Identify which cell holds the provided text, then report its (x, y) central coordinate. 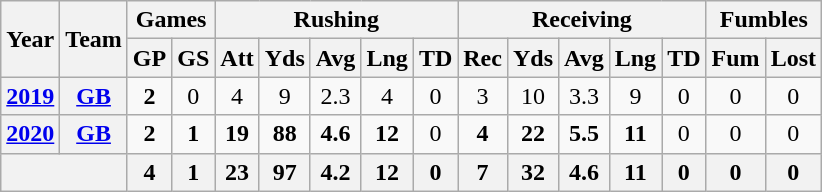
22 (532, 134)
2019 (30, 96)
GP (149, 58)
3 (483, 96)
Games (170, 20)
88 (284, 134)
97 (284, 172)
2020 (30, 134)
4.2 (336, 172)
Receiving (582, 20)
23 (237, 172)
Rushing (336, 20)
Year (30, 39)
5.5 (584, 134)
3.3 (584, 96)
2.3 (336, 96)
Rec (483, 58)
10 (532, 96)
19 (237, 134)
7 (483, 172)
Fum (736, 58)
Lost (793, 58)
GS (194, 58)
Team (94, 39)
Att (237, 58)
32 (532, 172)
Fumbles (764, 20)
